Return the [X, Y] coordinate for the center point of the cell that contains the specified text.  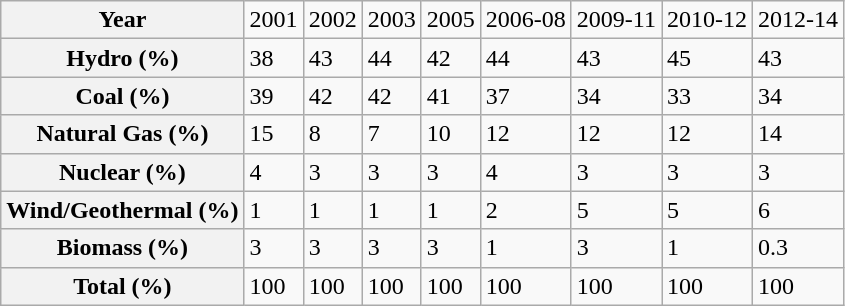
14 [798, 134]
Hydro (%) [122, 58]
0.3 [798, 248]
Natural Gas (%) [122, 134]
Nuclear (%) [122, 172]
2010-12 [708, 20]
15 [274, 134]
7 [392, 134]
41 [450, 96]
2012-14 [798, 20]
2 [526, 210]
Wind/Geothermal (%) [122, 210]
2009-11 [616, 20]
Biomass (%) [122, 248]
2005 [450, 20]
37 [526, 96]
2006-08 [526, 20]
Coal (%) [122, 96]
8 [332, 134]
39 [274, 96]
45 [708, 58]
6 [798, 210]
38 [274, 58]
33 [708, 96]
2002 [332, 20]
2003 [392, 20]
Total (%) [122, 286]
2001 [274, 20]
Year [122, 20]
10 [450, 134]
